Return [x, y] of the center of cell containing provided text 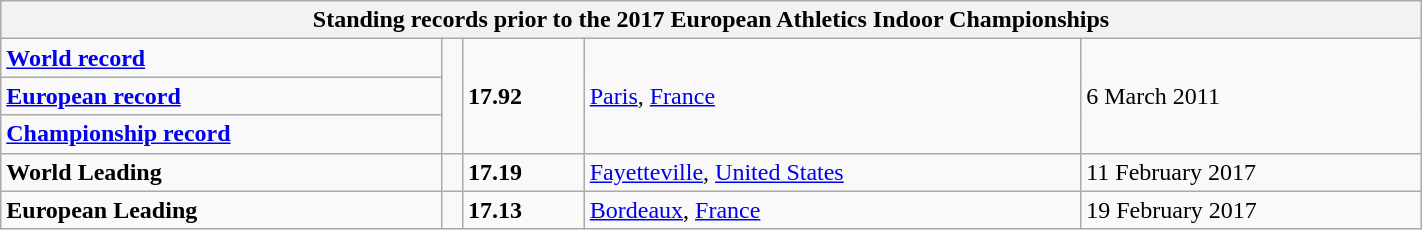
European Leading [222, 210]
17.19 [523, 172]
World record [222, 58]
European record [222, 96]
Fayetteville, United States [832, 172]
17.92 [523, 96]
6 March 2011 [1252, 96]
Bordeaux, France [832, 210]
19 February 2017 [1252, 210]
Paris, France [832, 96]
Championship record [222, 134]
Standing records prior to the 2017 European Athletics Indoor Championships [711, 20]
World Leading [222, 172]
11 February 2017 [1252, 172]
17.13 [523, 210]
